Identify which cell holds the provided text, then report its (x, y) central coordinate. 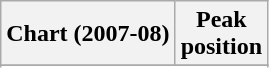
Peakposition (221, 34)
Chart (2007-08) (88, 34)
